Pinpoint the cell where the given text exists, returning its [X, Y] midpoint coordinate. 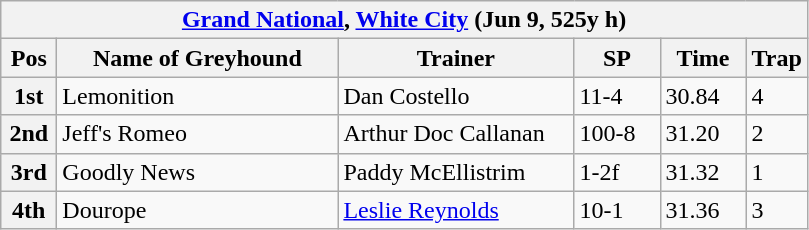
Lemonition [198, 96]
Trainer [456, 58]
Leslie Reynolds [456, 210]
Jeff's Romeo [198, 134]
Dourope [198, 210]
Goodly News [198, 172]
Time [703, 58]
1 [776, 172]
Grand National, White City (Jun 9, 525y h) [404, 20]
31.36 [703, 210]
31.20 [703, 134]
2nd [29, 134]
Paddy McEllistrim [456, 172]
4th [29, 210]
Arthur Doc Callanan [456, 134]
Name of Greyhound [198, 58]
Pos [29, 58]
Dan Costello [456, 96]
31.32 [703, 172]
3rd [29, 172]
100-8 [617, 134]
11-4 [617, 96]
1st [29, 96]
4 [776, 96]
SP [617, 58]
Trap [776, 58]
3 [776, 210]
2 [776, 134]
10-1 [617, 210]
1-2f [617, 172]
30.84 [703, 96]
